Determine the (X, Y) coordinate at the center of the cell enclosing the given text.  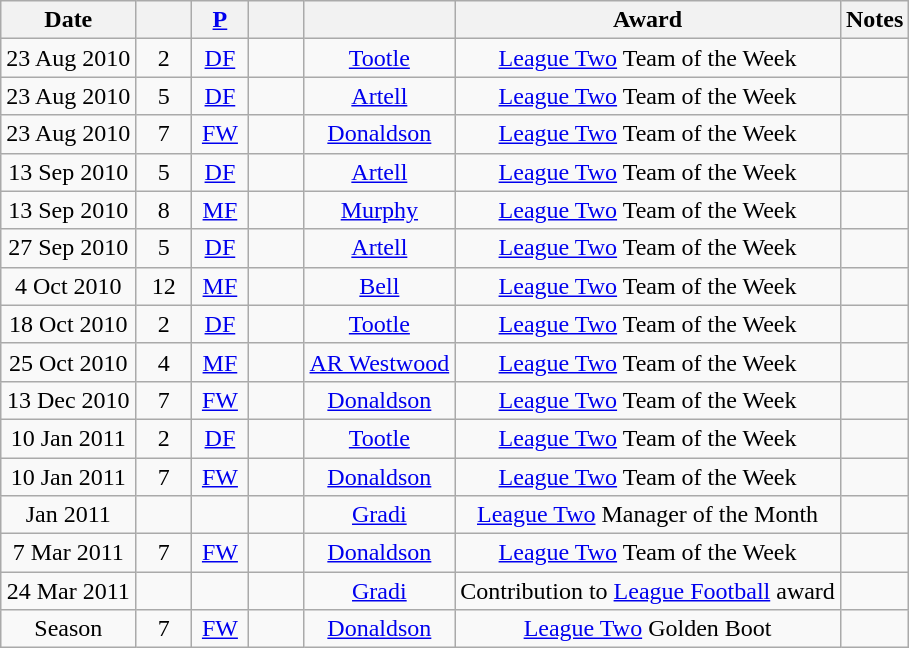
Bell (380, 286)
P (220, 20)
27 Sep 2010 (68, 248)
18 Oct 2010 (68, 324)
4 (164, 362)
25 Oct 2010 (68, 362)
Award (648, 20)
7 Mar 2011 (68, 553)
Murphy (380, 210)
4 Oct 2010 (68, 286)
Jan 2011 (68, 515)
AR Westwood (380, 362)
12 (164, 286)
Season (68, 629)
League Two Golden Boot (648, 629)
Date (68, 20)
24 Mar 2011 (68, 591)
Notes (874, 20)
Contribution to League Football award (648, 591)
8 (164, 210)
13 Dec 2010 (68, 400)
League Two Manager of the Month (648, 515)
